Provide the (X, Y) coordinate of the cell's center where the given text is located.  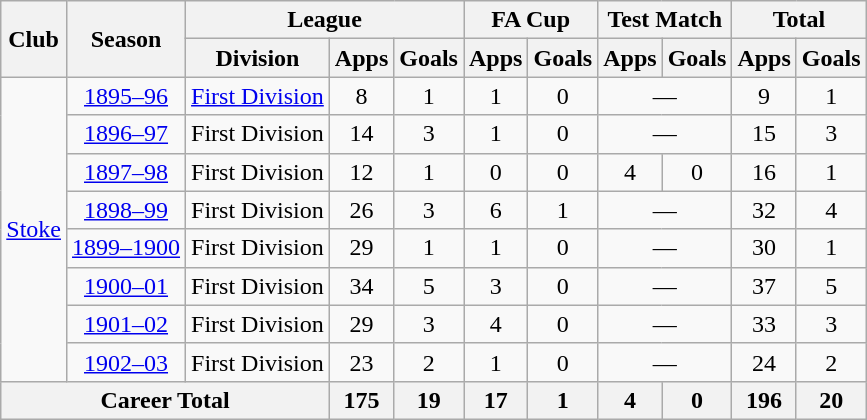
14 (361, 134)
1901–02 (126, 324)
1898–99 (126, 210)
15 (764, 134)
196 (764, 400)
23 (361, 362)
1899–1900 (126, 248)
19 (429, 400)
20 (831, 400)
1897–98 (126, 172)
6 (496, 210)
Season (126, 39)
1895–96 (126, 96)
Total (799, 20)
34 (361, 286)
12 (361, 172)
175 (361, 400)
Division (258, 58)
32 (764, 210)
Club (34, 39)
FA Cup (531, 20)
1900–01 (126, 286)
Stoke (34, 229)
30 (764, 248)
33 (764, 324)
8 (361, 96)
37 (764, 286)
1896–97 (126, 134)
24 (764, 362)
League (325, 20)
16 (764, 172)
17 (496, 400)
1902–03 (126, 362)
Test Match (665, 20)
26 (361, 210)
Career Total (166, 400)
9 (764, 96)
